Capture the cell that displays the provided text and extract its (X, Y) central coordinate. 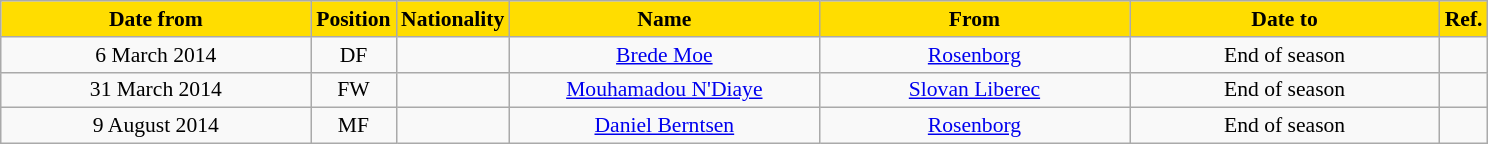
Date to (1285, 19)
DF (354, 55)
Daniel Berntsen (664, 126)
FW (354, 90)
Brede Moe (664, 55)
Mouhamadou N'Diaye (664, 90)
Ref. (1464, 19)
6 March 2014 (156, 55)
Position (354, 19)
MF (354, 126)
Nationality (452, 19)
From (974, 19)
Slovan Liberec (974, 90)
Date from (156, 19)
31 March 2014 (156, 90)
9 August 2014 (156, 126)
Name (664, 19)
